Scan for the cell matching the given text and deliver its [x, y] coordinate at center. 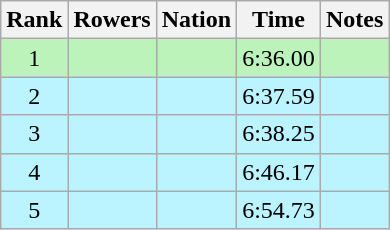
6:36.00 [279, 58]
2 [34, 96]
6:37.59 [279, 96]
6:46.17 [279, 172]
3 [34, 134]
6:54.73 [279, 210]
6:38.25 [279, 134]
1 [34, 58]
5 [34, 210]
Rowers [112, 20]
Rank [34, 20]
4 [34, 172]
Nation [196, 20]
Notes [354, 20]
Time [279, 20]
